Search for the cell housing the specified text and yield its (x, y) center coordinate. 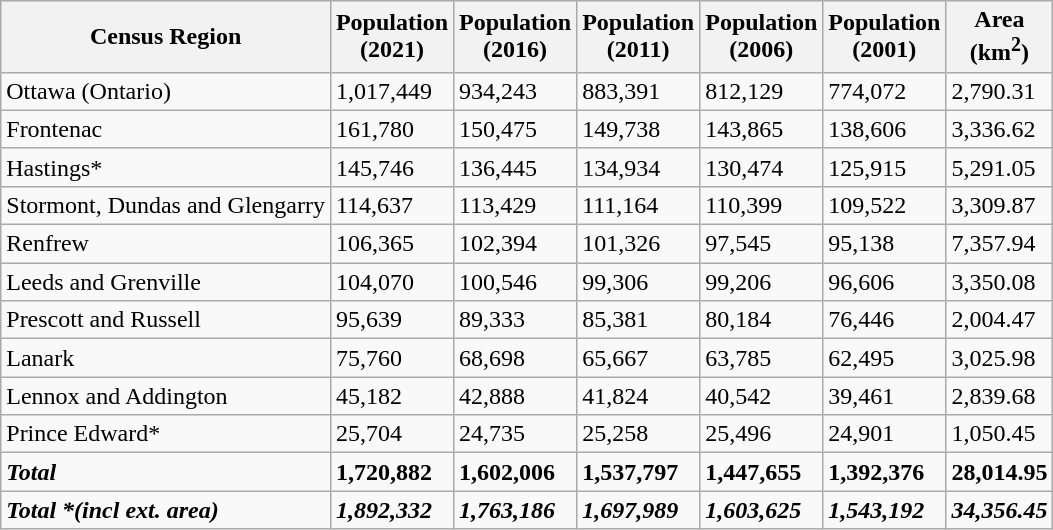
1,543,192 (884, 510)
106,365 (392, 244)
Census Region (166, 37)
1,017,449 (392, 91)
104,070 (392, 282)
111,164 (638, 205)
2,839.68 (1000, 396)
2,790.31 (1000, 91)
45,182 (392, 396)
63,785 (762, 358)
Prescott and Russell (166, 320)
150,475 (516, 129)
Lennox and Addington (166, 396)
3,336.62 (1000, 129)
143,865 (762, 129)
95,138 (884, 244)
1,697,989 (638, 510)
24,735 (516, 434)
Leeds and Grenville (166, 282)
5,291.05 (1000, 167)
97,545 (762, 244)
41,824 (638, 396)
Lanark (166, 358)
149,738 (638, 129)
80,184 (762, 320)
Prince Edward* (166, 434)
68,698 (516, 358)
1,763,186 (516, 510)
3,309.87 (1000, 205)
95,639 (392, 320)
1,892,332 (392, 510)
99,306 (638, 282)
3,025.98 (1000, 358)
Total (166, 472)
101,326 (638, 244)
39,461 (884, 396)
Total *(incl ext. area) (166, 510)
1,603,625 (762, 510)
85,381 (638, 320)
161,780 (392, 129)
Hastings* (166, 167)
136,445 (516, 167)
42,888 (516, 396)
138,606 (884, 129)
1,720,882 (392, 472)
2,004.47 (1000, 320)
1,392,376 (884, 472)
Population(2016) (516, 37)
130,474 (762, 167)
65,667 (638, 358)
24,901 (884, 434)
Renfrew (166, 244)
102,394 (516, 244)
100,546 (516, 282)
1,602,006 (516, 472)
Frontenac (166, 129)
25,496 (762, 434)
62,495 (884, 358)
Population(2001) (884, 37)
1,447,655 (762, 472)
89,333 (516, 320)
812,129 (762, 91)
1,537,797 (638, 472)
110,399 (762, 205)
114,637 (392, 205)
134,934 (638, 167)
25,704 (392, 434)
40,542 (762, 396)
934,243 (516, 91)
774,072 (884, 91)
99,206 (762, 282)
1,050.45 (1000, 434)
7,357.94 (1000, 244)
96,606 (884, 282)
Ottawa (Ontario) (166, 91)
Population(2011) (638, 37)
25,258 (638, 434)
113,429 (516, 205)
145,746 (392, 167)
109,522 (884, 205)
883,391 (638, 91)
Area(km2) (1000, 37)
3,350.08 (1000, 282)
Population(2021) (392, 37)
75,760 (392, 358)
76,446 (884, 320)
Stormont, Dundas and Glengarry (166, 205)
34,356.45 (1000, 510)
Population(2006) (762, 37)
28,014.95 (1000, 472)
125,915 (884, 167)
